From the cell containing the given text, extract its center point as [x, y] coordinate. 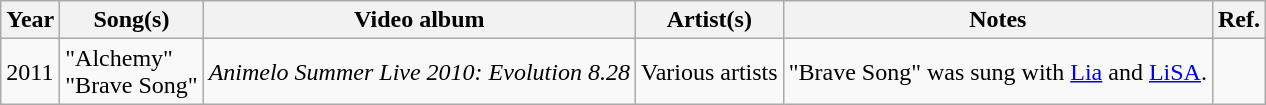
Year [30, 20]
Artist(s) [709, 20]
Notes [998, 20]
"Brave Song" was sung with Lia and LiSA. [998, 72]
"Alchemy""Brave Song" [132, 72]
Ref. [1238, 20]
Animelo Summer Live 2010: Evolution 8.28 [419, 72]
Various artists [709, 72]
2011 [30, 72]
Song(s) [132, 20]
Video album [419, 20]
